Provide the (x, y) coordinate of the cell's center where the given text is located.  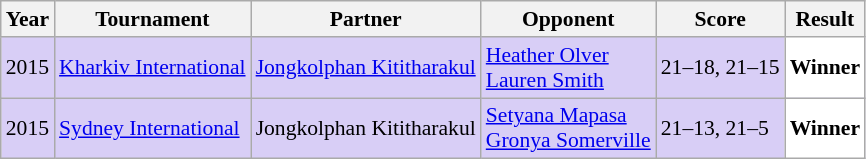
Tournament (152, 19)
21–13, 21–5 (720, 128)
Sydney International (152, 128)
Year (28, 19)
Partner (366, 19)
Heather Olver Lauren Smith (568, 68)
21–18, 21–15 (720, 68)
Result (826, 19)
Score (720, 19)
Kharkiv International (152, 68)
Opponent (568, 19)
Setyana Mapasa Gronya Somerville (568, 128)
